Return [X, Y] of the center of cell containing provided text 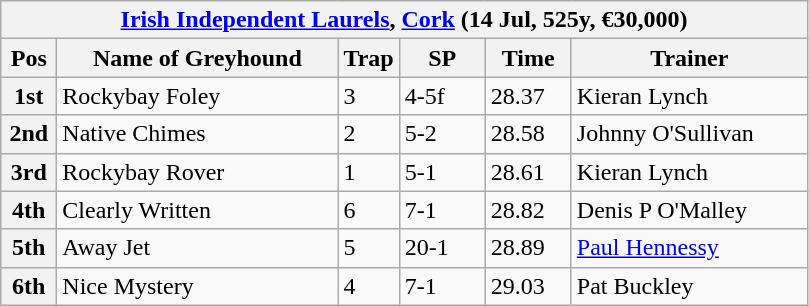
2nd [29, 134]
1 [368, 172]
3 [368, 96]
28.82 [528, 210]
Rockybay Rover [198, 172]
28.37 [528, 96]
Trap [368, 58]
4th [29, 210]
Paul Hennessy [689, 248]
2 [368, 134]
5-2 [442, 134]
Nice Mystery [198, 286]
Trainer [689, 58]
5 [368, 248]
4-5f [442, 96]
Time [528, 58]
1st [29, 96]
5-1 [442, 172]
Johnny O'Sullivan [689, 134]
Away Jet [198, 248]
Pat Buckley [689, 286]
3rd [29, 172]
Pos [29, 58]
Clearly Written [198, 210]
Irish Independent Laurels, Cork (14 Jul, 525y, €30,000) [404, 20]
5th [29, 248]
20-1 [442, 248]
6 [368, 210]
Name of Greyhound [198, 58]
28.61 [528, 172]
28.89 [528, 248]
Denis P O'Malley [689, 210]
28.58 [528, 134]
Rockybay Foley [198, 96]
4 [368, 286]
Native Chimes [198, 134]
6th [29, 286]
SP [442, 58]
29.03 [528, 286]
